Capture the cell that displays the provided text and extract its [x, y] central coordinate. 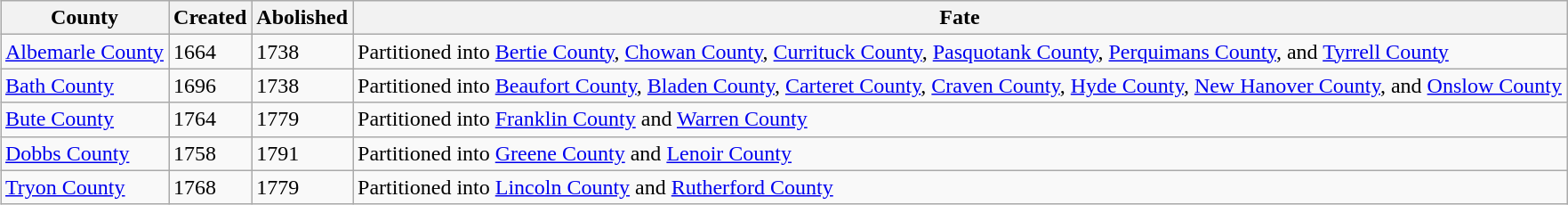
1664 [210, 52]
Albemarle County [84, 52]
1758 [210, 153]
Tryon County [84, 187]
Dobbs County [84, 153]
Partitioned into Franklin County and Warren County [961, 119]
Bute County [84, 119]
1764 [210, 119]
Created [210, 18]
1696 [210, 86]
1768 [210, 187]
1791 [302, 153]
Partitioned into Greene County and Lenoir County [961, 153]
Partitioned into Beaufort County, Bladen County, Carteret County, Craven County, Hyde County, New Hanover County, and Onslow County [961, 86]
Fate [961, 18]
Partitioned into Lincoln County and Rutherford County [961, 187]
Partitioned into Bertie County, Chowan County, Currituck County, Pasquotank County, Perquimans County, and Tyrrell County [961, 52]
Bath County [84, 86]
Abolished [302, 18]
County [84, 18]
